Determine the (x, y) coordinate at the center of the cell enclosing the given text.  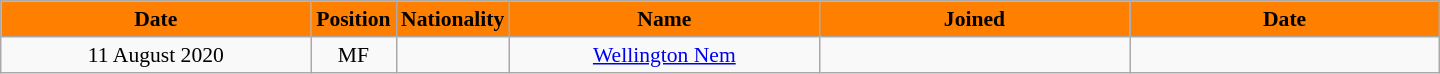
Position (354, 19)
Name (664, 19)
Nationality (452, 19)
11 August 2020 (156, 55)
Joined (974, 19)
MF (354, 55)
Wellington Nem (664, 55)
